Pinpoint the cell where the given text exists, returning its (X, Y) midpoint coordinate. 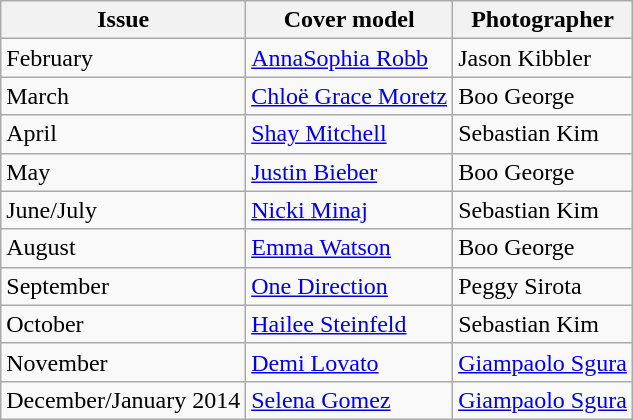
AnnaSophia Robb (350, 58)
Hailee Steinfeld (350, 324)
Cover model (350, 20)
Nicki Minaj (350, 210)
December/January 2014 (124, 400)
Chloë Grace Moretz (350, 96)
Jason Kibbler (543, 58)
November (124, 362)
March (124, 96)
Issue (124, 20)
One Direction (350, 286)
Photographer (543, 20)
Selena Gomez (350, 400)
Peggy Sirota (543, 286)
Shay Mitchell (350, 134)
Emma Watson (350, 248)
September (124, 286)
October (124, 324)
February (124, 58)
April (124, 134)
August (124, 248)
Demi Lovato (350, 362)
Justin Bieber (350, 172)
June/July (124, 210)
May (124, 172)
